Provide the [x, y] coordinate of the cell's center where the given text is located.  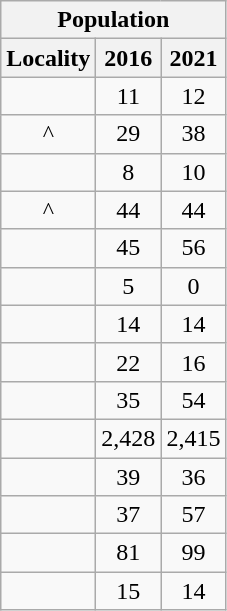
57 [194, 515]
11 [128, 96]
38 [194, 134]
2,428 [128, 438]
15 [128, 591]
2016 [128, 58]
Population [114, 20]
54 [194, 400]
56 [194, 248]
35 [128, 400]
5 [128, 286]
39 [128, 477]
29 [128, 134]
22 [128, 362]
16 [194, 362]
2,415 [194, 438]
81 [128, 553]
99 [194, 553]
0 [194, 286]
36 [194, 477]
45 [128, 248]
8 [128, 172]
Locality [48, 58]
12 [194, 96]
10 [194, 172]
37 [128, 515]
2021 [194, 58]
